Scan for the cell matching the given text and deliver its [x, y] coordinate at center. 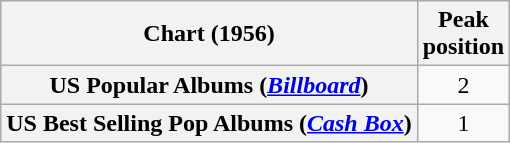
2 [463, 85]
US Popular Albums (Billboard) [209, 85]
Chart (1956) [209, 34]
US Best Selling Pop Albums (Cash Box) [209, 123]
Peakposition [463, 34]
1 [463, 123]
